Capture the cell that displays the provided text and extract its (X, Y) central coordinate. 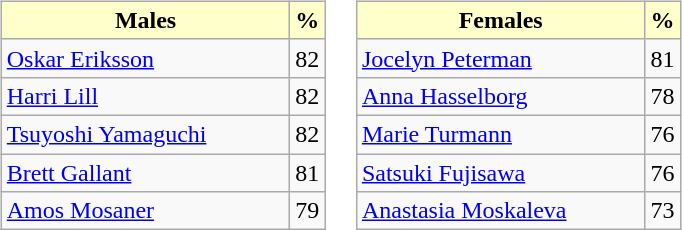
Amos Mosaner (146, 211)
78 (662, 96)
79 (308, 211)
Satsuki Fujisawa (500, 173)
Oskar Eriksson (146, 58)
Harri Lill (146, 96)
Anastasia Moskaleva (500, 211)
73 (662, 211)
Anna Hasselborg (500, 96)
Jocelyn Peterman (500, 58)
Tsuyoshi Yamaguchi (146, 134)
Brett Gallant (146, 173)
Females (500, 20)
Marie Turmann (500, 134)
Males (146, 20)
